Detect which cell encompasses the target text, then output its [x, y] center coordinate. 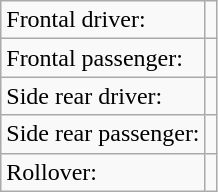
Side rear driver: [103, 96]
Rollover: [103, 172]
Frontal driver: [103, 20]
Side rear passenger: [103, 134]
Frontal passenger: [103, 58]
